Locate the cell with the specified text and output its (X, Y) center coordinate. 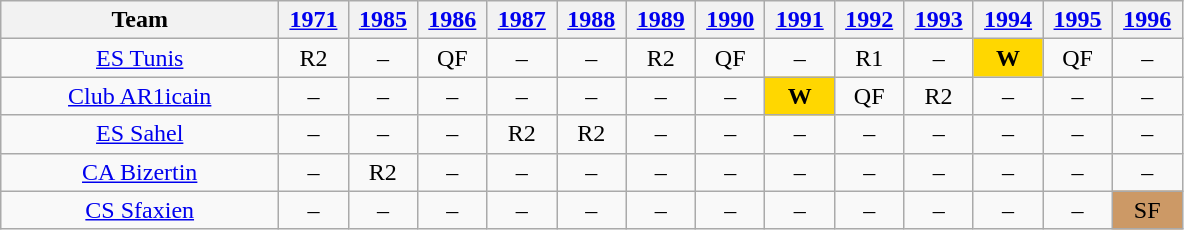
1985 (382, 20)
1994 (1008, 20)
ES Tunis (140, 58)
Club AR1icain (140, 96)
1991 (800, 20)
1971 (314, 20)
ES Sahel (140, 134)
SF (1147, 210)
CA Bizertin (140, 172)
R1 (868, 58)
1986 (452, 20)
1992 (868, 20)
1996 (1147, 20)
1989 (660, 20)
1987 (522, 20)
1990 (730, 20)
1993 (938, 20)
CS Sfaxien (140, 210)
Team (140, 20)
1988 (592, 20)
1995 (1078, 20)
